Find where the given text appears and provide that cell's center as [X, Y] coordinate. 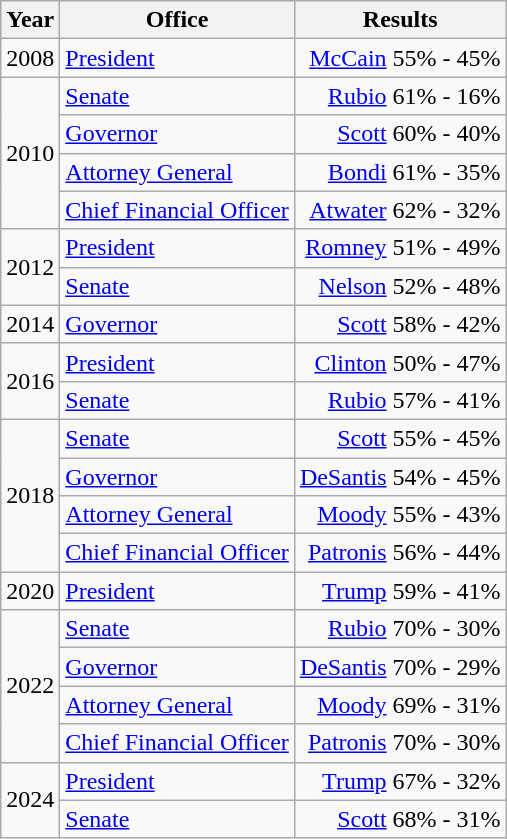
2008 [30, 58]
2014 [30, 324]
2016 [30, 381]
2020 [30, 591]
Rubio 57% - 41% [400, 400]
DeSantis 70% - 29% [400, 667]
Nelson 52% - 48% [400, 286]
Scott 68% - 31% [400, 819]
Moody 69% - 31% [400, 705]
Trump 67% - 32% [400, 781]
2024 [30, 800]
DeSantis 54% - 45% [400, 477]
2018 [30, 495]
Rubio 70% - 30% [400, 629]
Trump 59% - 41% [400, 591]
Results [400, 20]
Rubio 61% - 16% [400, 96]
Scott 60% - 40% [400, 134]
McCain 55% - 45% [400, 58]
Year [30, 20]
Patronis 56% - 44% [400, 553]
Moody 55% - 43% [400, 515]
2010 [30, 153]
Scott 55% - 45% [400, 438]
Scott 58% - 42% [400, 324]
2012 [30, 267]
Clinton 50% - 47% [400, 362]
2022 [30, 686]
Atwater 62% - 32% [400, 210]
Office [178, 20]
Patronis 70% - 30% [400, 743]
Bondi 61% - 35% [400, 172]
Romney 51% - 49% [400, 248]
